Detect which cell encompasses the target text, then output its (x, y) center coordinate. 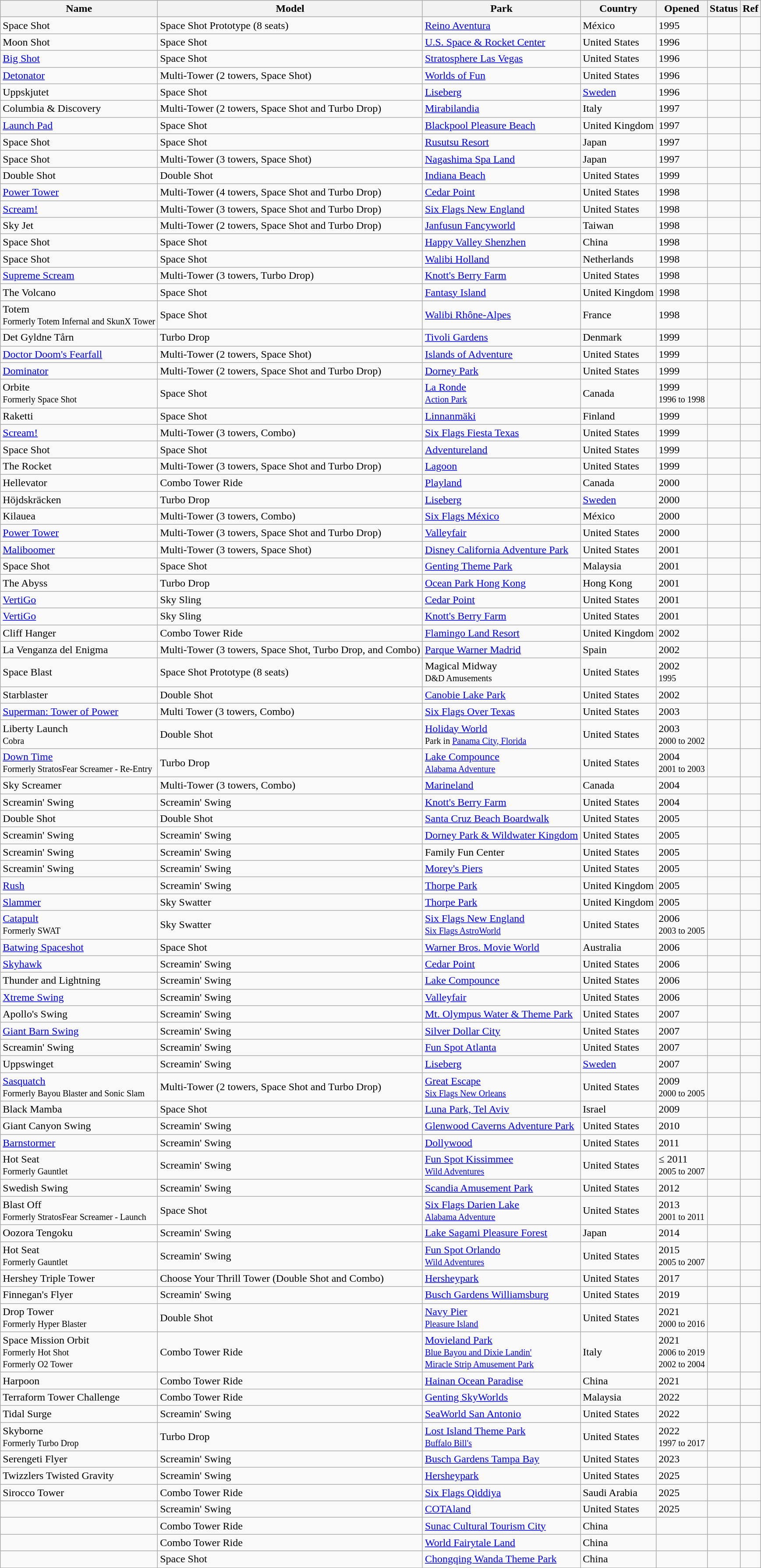
Multi-Tower (3 towers, Space Shot, Turbo Drop, and Combo) (290, 650)
20152005 to 2007 (682, 1255)
Moon Shot (79, 42)
Six Flags Qiddiya (501, 1493)
Det Gyldne Tårn (79, 338)
Playland (501, 483)
Detonator (79, 75)
20221997 to 2017 (682, 1436)
Lagoon (501, 466)
Batwing Spaceshot (79, 947)
Worlds of Fun (501, 75)
Great EscapeSix Flags New Orleans (501, 1086)
SasquatchFormerly Bayou Blaster and Sonic Slam (79, 1086)
Big Shot (79, 59)
Adventureland (501, 449)
OrbiteFormerly Space Shot (79, 394)
Maliboomer (79, 550)
Stratosphere Las Vegas (501, 59)
Opened (682, 9)
Slammer (79, 902)
Finland (619, 416)
SkyborneFormerly Turbo Drop (79, 1436)
Canobie Lake Park (501, 695)
Giant Barn Swing (79, 1031)
Hong Kong (619, 583)
20132001 to 2011 (682, 1211)
Multi-Tower (3 towers, Turbo Drop) (290, 276)
Genting SkyWorlds (501, 1397)
Dominator (79, 371)
Höjdskräcken (79, 499)
Lake CompounceAlabama Adventure (501, 763)
Thunder and Lightning (79, 981)
Glenwood Caverns Adventure Park (501, 1126)
Taiwan (619, 226)
Hellevator (79, 483)
2019 (682, 1295)
Tivoli Gardens (501, 338)
Harpoon (79, 1380)
Disney California Adventure Park (501, 550)
Status (724, 9)
2023 (682, 1459)
Dorney Park & Wildwater Kingdom (501, 836)
Lost Island Theme ParkBuffalo Bill's (501, 1436)
Nagashima Spa Land (501, 159)
Family Fun Center (501, 852)
Finnegan's Flyer (79, 1295)
Superman: Tower of Power (79, 711)
Sky Jet (79, 226)
Fun Spot OrlandoWild Adventures (501, 1255)
20092000 to 2005 (682, 1086)
Spain (619, 650)
Twizzlers Twisted Gravity (79, 1476)
2010 (682, 1126)
Parque Warner Madrid (501, 650)
Choose Your Thrill Tower (Double Shot and Combo) (290, 1278)
Navy PierPleasure Island (501, 1318)
2014 (682, 1233)
The Abyss (79, 583)
Uppskjutet (79, 92)
Rush (79, 885)
2011 (682, 1143)
Scandia Amusement Park (501, 1188)
Swedish Swing (79, 1188)
Fantasy Island (501, 292)
Columbia & Discovery (79, 109)
Fun Spot Atlanta (501, 1047)
Serengeti Flyer (79, 1459)
La RondeAction Park (501, 394)
2003 (682, 711)
Magical MidwayD&D Amusements (501, 672)
Mirabilandia (501, 109)
20032000 to 2002 (682, 734)
Uppswinget (79, 1064)
20062003 to 2005 (682, 925)
Dollywood (501, 1143)
Walibi Holland (501, 259)
Country (619, 9)
Cliff Hanger (79, 633)
Walibi Rhône-Alpes (501, 315)
The Volcano (79, 292)
Giant Canyon Swing (79, 1126)
SeaWorld San Antonio (501, 1414)
Morey's Piers (501, 869)
Apollo's Swing (79, 1014)
Liberty LaunchCobra (79, 734)
Black Mamba (79, 1109)
19991996 to 1998 (682, 394)
Multi Tower (3 towers, Combo) (290, 711)
Holiday WorldPark in Panama City, Florida (501, 734)
Blast OffFormerly StratosFear Screamer - Launch (79, 1211)
Model (290, 9)
France (619, 315)
Sunac Cultural Tourism City (501, 1526)
Reino Aventura (501, 25)
Name (79, 9)
Luna Park, Tel Aviv (501, 1109)
Flamingo Land Resort (501, 633)
Sirocco Tower (79, 1493)
Israel (619, 1109)
2017 (682, 1278)
20212000 to 2016 (682, 1318)
20212006 to 20192002 to 2004 (682, 1352)
Chongqing Wanda Theme Park (501, 1559)
Genting Theme Park (501, 566)
La Venganza del Enigma (79, 650)
Movieland ParkBlue Bayou and Dixie Landin'Miracle Strip Amusement Park (501, 1352)
Silver Dollar City (501, 1031)
Lake Sagami Pleasure Forest (501, 1233)
Xtreme Swing (79, 997)
Busch Gardens Williamsburg (501, 1295)
Tidal Surge (79, 1414)
Launch Pad (79, 125)
Multi-Tower (4 towers, Space Shot and Turbo Drop) (290, 192)
TotemFormerly Totem Infernal and SkunX Tower (79, 315)
Oozora Tengoku (79, 1233)
Netherlands (619, 259)
Australia (619, 947)
Six Flags Over Texas (501, 711)
Rusutsu Resort (501, 142)
World Fairytale Land (501, 1543)
Busch Gardens Tampa Bay (501, 1459)
Mt. Olympus Water & Theme Park (501, 1014)
2012 (682, 1188)
Blackpool Pleasure Beach (501, 125)
Supreme Scream (79, 276)
Skyhawk (79, 964)
Fun Spot KissimmeeWild Adventures (501, 1165)
CatapultFormerly SWAT (79, 925)
20042001 to 2003 (682, 763)
Ocean Park Hong Kong (501, 583)
Hainan Ocean Paradise (501, 1380)
Barnstormer (79, 1143)
Park (501, 9)
Space Mission OrbitFormerly Hot ShotFormerly O2 Tower (79, 1352)
Warner Bros. Movie World (501, 947)
Santa Cruz Beach Boardwalk (501, 819)
Raketti (79, 416)
COTAland (501, 1509)
Ref (750, 9)
20021995 (682, 672)
1995 (682, 25)
Down TimeFormerly StratosFear Screamer - Re-Entry (79, 763)
Sky Screamer (79, 785)
Six Flags New EnglandSix Flags AstroWorld (501, 925)
2021 (682, 1380)
Lake Compounce (501, 981)
The Rocket (79, 466)
Denmark (619, 338)
Marineland (501, 785)
Janfusun Fancyworld (501, 226)
Six Flags Darien LakeAlabama Adventure (501, 1211)
Six Flags Fiesta Texas (501, 433)
2009 (682, 1109)
Six Flags New England (501, 209)
Saudi Arabia (619, 1493)
Doctor Doom's Fearfall (79, 354)
Terraform Tower Challenge (79, 1397)
Happy Valley Shenzhen (501, 242)
Islands of Adventure (501, 354)
Kilauea (79, 516)
Indiana Beach (501, 175)
Starblaster (79, 695)
Hershey Triple Tower (79, 1278)
Dorney Park (501, 371)
≤ 20112005 to 2007 (682, 1165)
Linnanmäki (501, 416)
Six Flags México (501, 516)
Drop TowerFormerly Hyper Blaster (79, 1318)
U.S. Space & Rocket Center (501, 42)
Space Blast (79, 672)
